Extract the [X, Y] coordinate from the center of the cell holding the provided text.  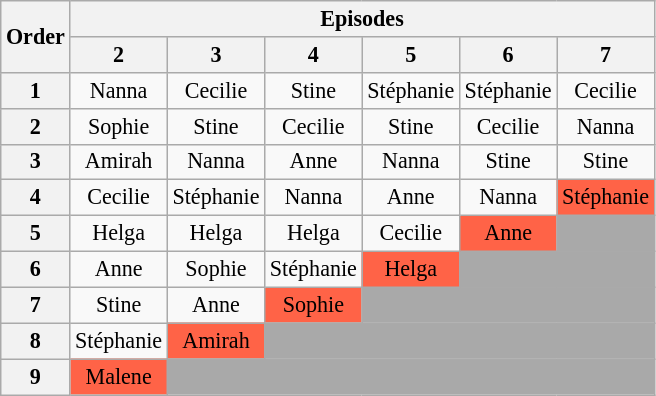
1 [36, 90]
Malene [118, 377]
Episodes [362, 18]
Order [36, 36]
9 [36, 377]
8 [36, 341]
